Pinpoint the cell where the given text exists, returning its [x, y] midpoint coordinate. 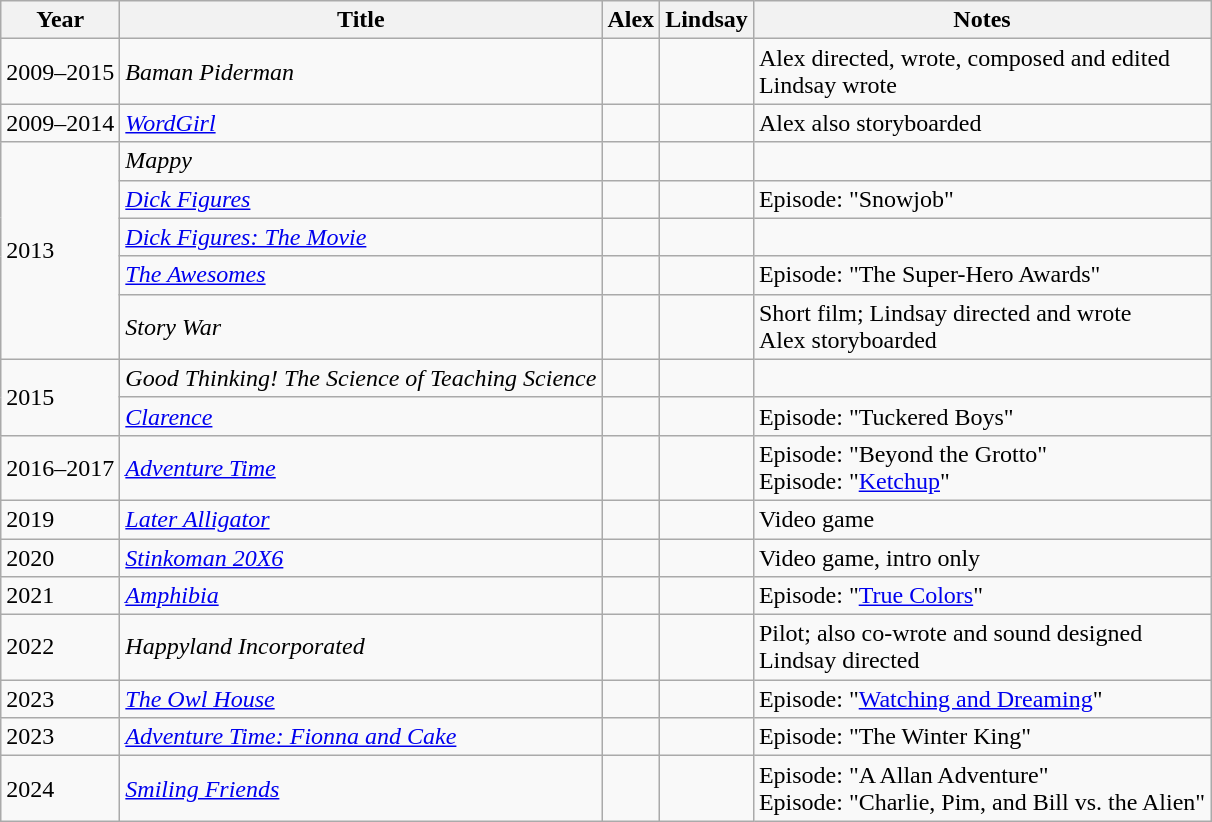
2024 [60, 788]
2020 [60, 557]
2016–2017 [60, 468]
Later Alligator [361, 519]
Alex directed, wrote, composed and editedLindsay wrote [982, 72]
Mappy [361, 161]
Notes [982, 20]
Video game, intro only [982, 557]
Episode: "The Super-Hero Awards" [982, 275]
Episode: "A Allan Adventure"Episode: "Charlie, Pim, and Bill vs. the Alien" [982, 788]
2009–2015 [60, 72]
The Owl House [361, 699]
Short film; Lindsay directed and wroteAlex storyboarded [982, 326]
Amphibia [361, 596]
The Awesomes [361, 275]
2021 [60, 596]
2022 [60, 648]
Episode: "Beyond the Grotto"Episode: "Ketchup" [982, 468]
Title [361, 20]
Episode: "True Colors" [982, 596]
Year [60, 20]
Dick Figures: The Movie [361, 237]
Dick Figures [361, 199]
Episode: "Watching and Dreaming" [982, 699]
2009–2014 [60, 123]
Alex also storyboarded [982, 123]
Episode: "Tuckered Boys" [982, 416]
Baman Piderman [361, 72]
2015 [60, 397]
Adventure Time [361, 468]
WordGirl [361, 123]
Smiling Friends [361, 788]
Lindsay [707, 20]
Video game [982, 519]
2019 [60, 519]
Happyland Incorporated [361, 648]
Stinkoman 20X6 [361, 557]
Story War [361, 326]
Clarence [361, 416]
Episode: "The Winter King" [982, 737]
Adventure Time: Fionna and Cake [361, 737]
Good Thinking! The Science of Teaching Science [361, 378]
2013 [60, 250]
Alex [631, 20]
Pilot; also co-wrote and sound designedLindsay directed [982, 648]
Episode: "Snowjob" [982, 199]
